Return [X, Y] of the center of cell containing provided text 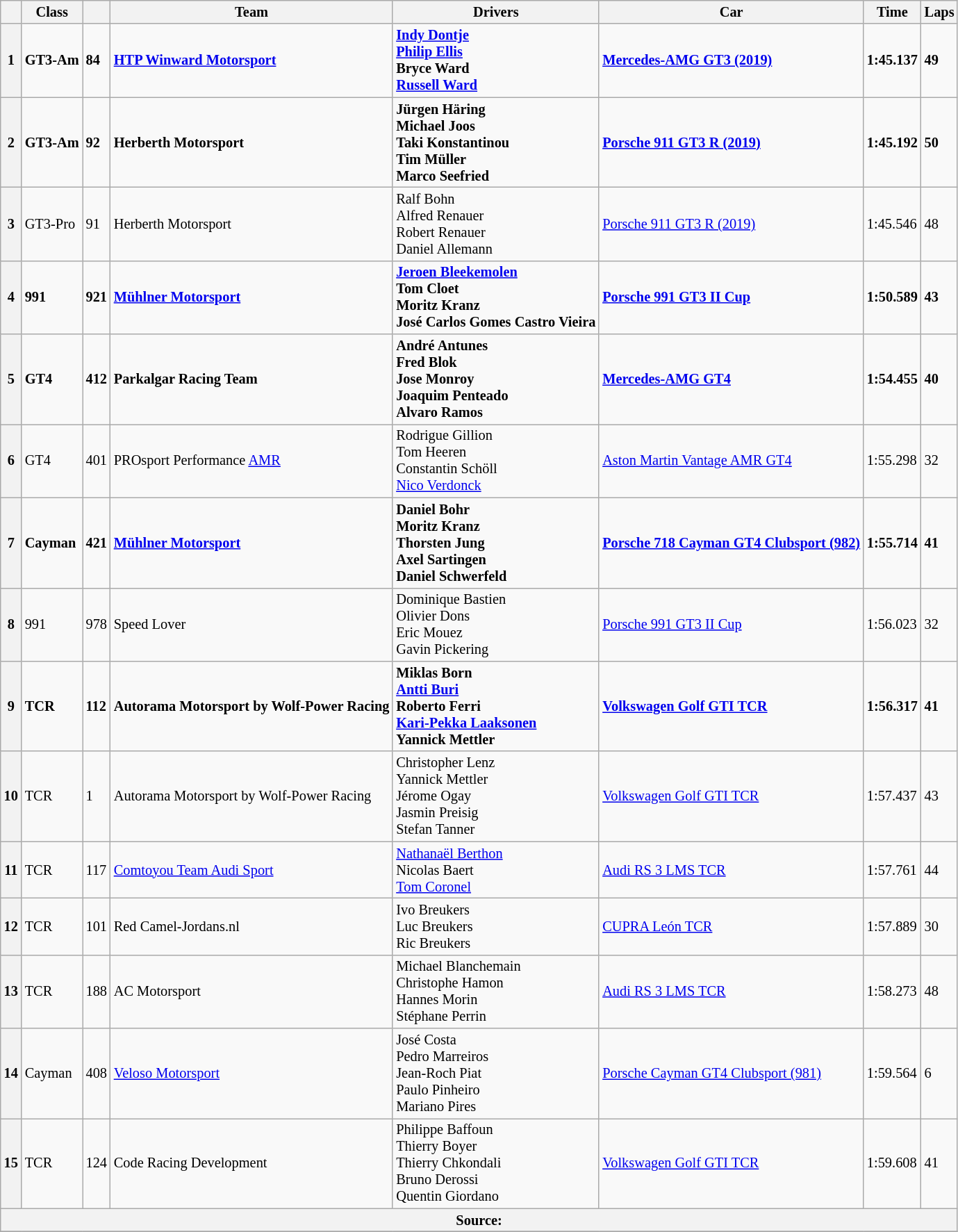
Nathanaël Berthon Nicolas Baert Tom Coronel [496, 870]
978 [97, 625]
PROsport Performance AMR [251, 461]
Daniel Bohr Moritz Kranz Thorsten Jung Axel Sartingen Daniel Schwerfeld [496, 543]
HTP Winward Motorsport [251, 60]
Philippe Baffoun Thierry Boyer Thierry Chkondali Bruno Derossi Quentin Giordano [496, 1163]
Veloso Motorsport [251, 1074]
Miklas Born Antti Buri Roberto Ferri Kari-Pekka Laaksonen Yannick Mettler [496, 706]
50 [939, 142]
1:54.455 [892, 379]
1:55.714 [892, 543]
1:56.023 [892, 625]
3 [11, 224]
412 [97, 379]
84 [97, 60]
15 [11, 1163]
101 [97, 926]
421 [97, 543]
Code Racing Development [251, 1163]
Red Camel-Jordans.nl [251, 926]
188 [97, 992]
11 [11, 870]
GT3-Pro [52, 224]
10 [11, 796]
9 [11, 706]
Indy Dontje Philip Ellis Bryce Ward Russell Ward [496, 60]
Dominique Bastien Olivier Dons Eric Mouez Gavin Pickering [496, 625]
92 [97, 142]
Source: [479, 1220]
Mercedes-AMG GT3 (2019) [731, 60]
7 [11, 543]
40 [939, 379]
408 [97, 1074]
Team [251, 12]
1:45.192 [892, 142]
8 [11, 625]
Porsche 718 Cayman GT4 Clubsport (982) [731, 543]
401 [97, 461]
12 [11, 926]
Rodrigue Gillion Tom Heeren Constantin Schöll Nico Verdonck [496, 461]
Time [892, 12]
1:57.889 [892, 926]
1:59.564 [892, 1074]
124 [97, 1163]
1:56.317 [892, 706]
91 [97, 224]
4 [11, 297]
1:59.608 [892, 1163]
André Antunes Fred Blok Jose Monroy Joaquim Penteado Alvaro Ramos [496, 379]
AC Motorsport [251, 992]
30 [939, 926]
1:45.546 [892, 224]
Car [731, 12]
1:50.589 [892, 297]
Mercedes-AMG GT4 [731, 379]
Ralf Bohn Alfred Renauer Robert Renauer Daniel Allemann [496, 224]
2 [11, 142]
5 [11, 379]
Drivers [496, 12]
Michael Blanchemain Christophe Hamon Hannes Morin Stéphane Perrin [496, 992]
13 [11, 992]
1:57.437 [892, 796]
Jürgen Häring Michael Joos Taki Konstantinou Tim Müller Marco Seefried [496, 142]
Laps [939, 12]
Aston Martin Vantage AMR GT4 [731, 461]
CUPRA León TCR [731, 926]
49 [939, 60]
Class [52, 12]
14 [11, 1074]
Jeroen Bleekemolen Tom Cloet Moritz Kranz José Carlos Gomes Castro Vieira [496, 297]
Parkalgar Racing Team [251, 379]
117 [97, 870]
1:45.137 [892, 60]
1:57.761 [892, 870]
112 [97, 706]
Comtoyou Team Audi Sport [251, 870]
1:55.298 [892, 461]
1:58.273 [892, 992]
José Costa Pedro Marreiros Jean-Roch Piat Paulo Pinheiro Mariano Pires [496, 1074]
Ivo Breukers Luc Breukers Ric Breukers [496, 926]
Speed Lover [251, 625]
921 [97, 297]
44 [939, 870]
Christopher Lenz Yannick Mettler Jérome Ogay Jasmin Preisig Stefan Tanner [496, 796]
Porsche Cayman GT4 Clubsport (981) [731, 1074]
